Return the [X, Y] coordinate for the center point of the cell that contains the specified text.  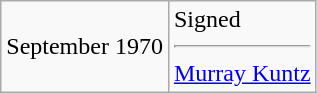
SignedMurray Kuntz [242, 47]
September 1970 [85, 47]
